Extract the (x, y) coordinate from the center of the cell holding the provided text.  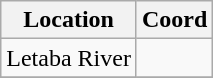
Letaba River (69, 58)
Location (69, 20)
Coord (174, 20)
